Extract the (X, Y) coordinate from the center of the cell holding the provided text.  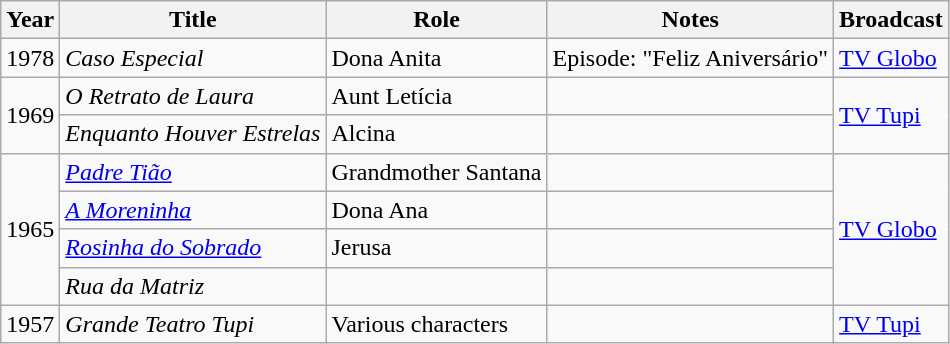
Grandmother Santana (436, 172)
Broadcast (892, 20)
Rua da Matriz (193, 286)
Dona Anita (436, 58)
A Moreninha (193, 210)
O Retrato de Laura (193, 96)
Title (193, 20)
Various characters (436, 324)
1969 (30, 115)
Aunt Letícia (436, 96)
1978 (30, 58)
Rosinha do Sobrado (193, 248)
Role (436, 20)
Jerusa (436, 248)
1965 (30, 229)
Alcina (436, 134)
Caso Especial (193, 58)
1957 (30, 324)
Episode: "Feliz Aniversário" (690, 58)
Grande Teatro Tupi (193, 324)
Padre Tião (193, 172)
Year (30, 20)
Dona Ana (436, 210)
Notes (690, 20)
Enquanto Houver Estrelas (193, 134)
